Determine the [x, y] coordinate at the center of the cell enclosing the given text.  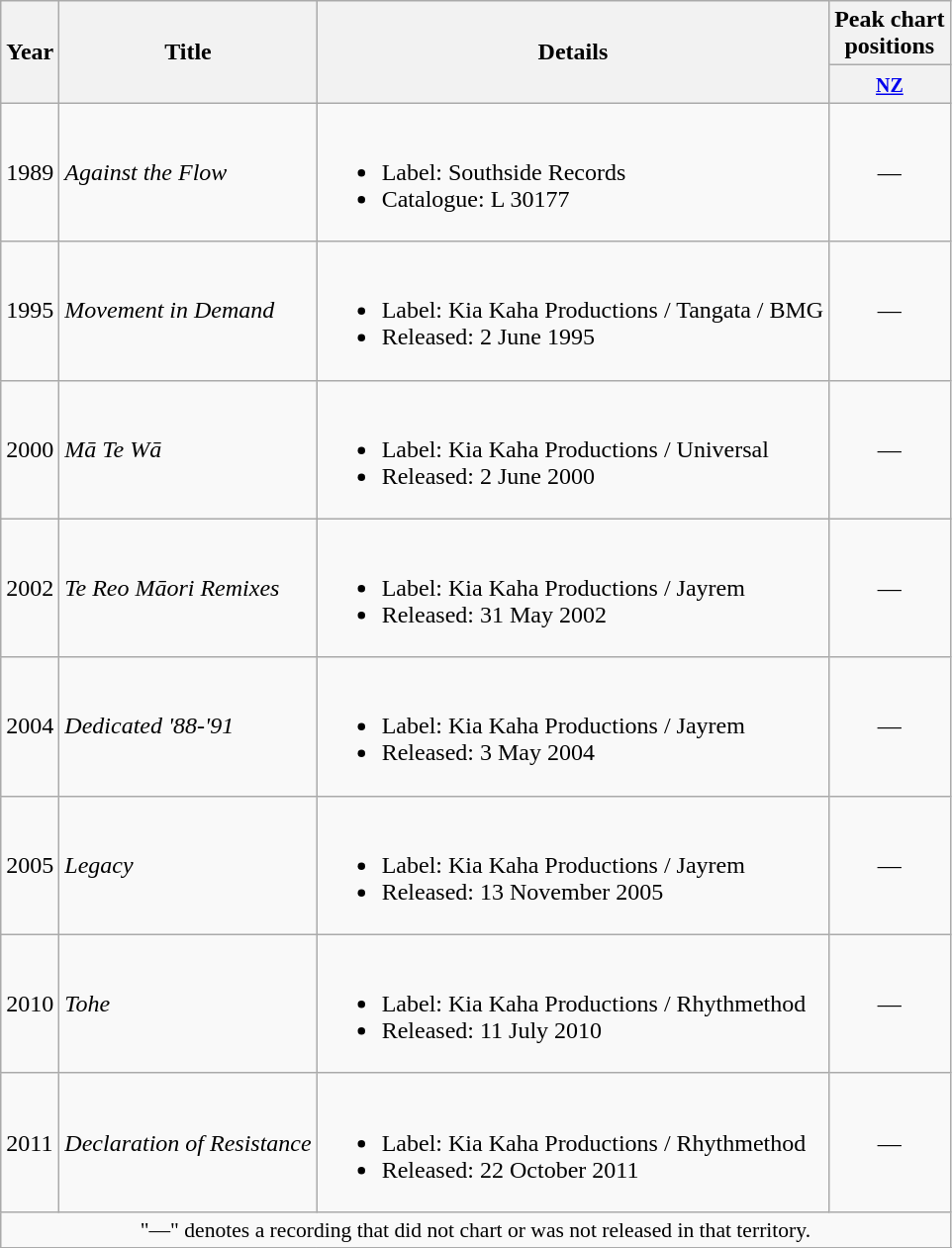
Label: Kia Kaha Productions / RhythmethodReleased: 11 July 2010 [573, 1004]
Label: Kia Kaha Productions / JayremReleased: 13 November 2005 [573, 865]
2004 [30, 726]
Label: Kia Kaha Productions / Tangata / BMGReleased: 2 June 1995 [573, 311]
Mā Te Wā [188, 449]
NZ [890, 84]
Tohe [188, 1004]
2000 [30, 449]
Label: Kia Kaha Productions / UniversalReleased: 2 June 2000 [573, 449]
2005 [30, 865]
Dedicated '88-'91 [188, 726]
2010 [30, 1004]
1989 [30, 172]
1995 [30, 311]
Declaration of Resistance [188, 1142]
"—" denotes a recording that did not chart or was not released in that territory. [475, 1229]
Details [573, 51]
Peak chartpositions [890, 34]
Movement in Demand [188, 311]
Year [30, 51]
Label: Kia Kaha Productions / JayremReleased: 3 May 2004 [573, 726]
Label: Southside RecordsCatalogue: L 30177 [573, 172]
Title [188, 51]
Te Reo Māori Remixes [188, 588]
Label: Kia Kaha Productions / JayremReleased: 31 May 2002 [573, 588]
Legacy [188, 865]
2002 [30, 588]
Against the Flow [188, 172]
Label: Kia Kaha Productions / RhythmethodReleased: 22 October 2011 [573, 1142]
2011 [30, 1142]
